Identify which cell holds the provided text, then report its (x, y) central coordinate. 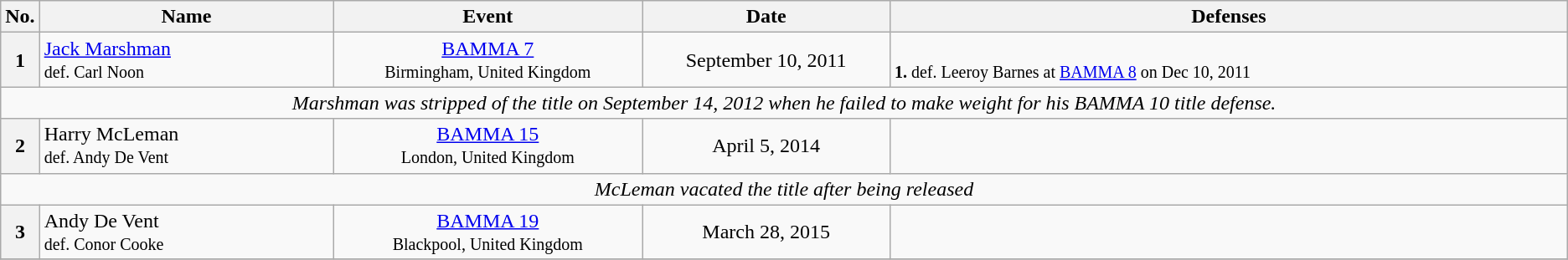
2 (20, 145)
March 28, 2015 (766, 232)
BAMMA 19Blackpool, United Kingdom (487, 232)
3 (20, 232)
1 (20, 60)
1. def. Leeroy Barnes at BAMMA 8 on Dec 10, 2011 (1228, 60)
McLeman vacated the title after being released (784, 189)
Defenses (1228, 17)
BAMMA 15London, United Kingdom (487, 145)
Name (186, 17)
Event (487, 17)
Marshman was stripped of the title on September 14, 2012 when he failed to make weight for his BAMMA 10 title defense. (784, 103)
Jack Marshmandef. Carl Noon (186, 60)
Andy De Ventdef. Conor Cooke (186, 232)
Date (766, 17)
September 10, 2011 (766, 60)
Harry McLemandef. Andy De Vent (186, 145)
No. (20, 17)
BAMMA 7Birmingham, United Kingdom (487, 60)
April 5, 2014 (766, 145)
